From the cell containing the given text, extract its center point as (X, Y) coordinate. 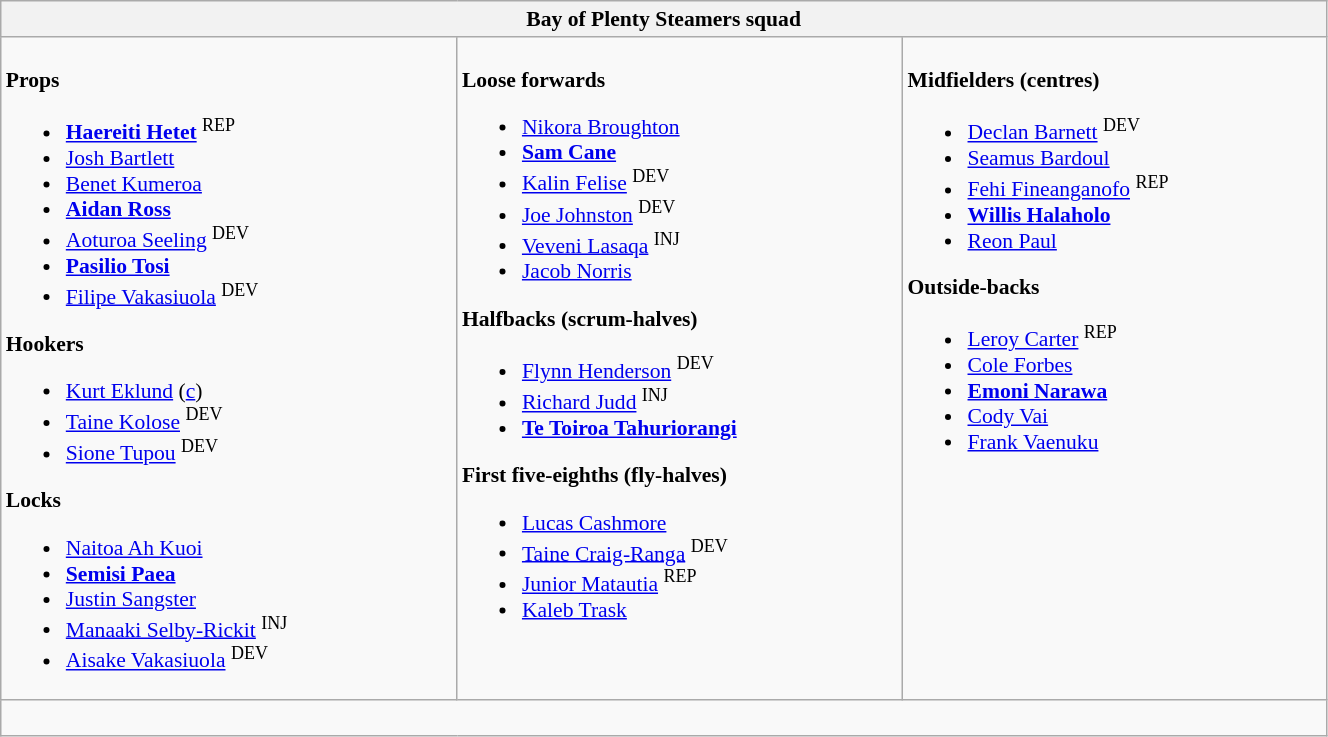
Bay of Plenty Steamers squad (664, 19)
